Output the (X, Y) coordinate of the center of the cell containing the given text.  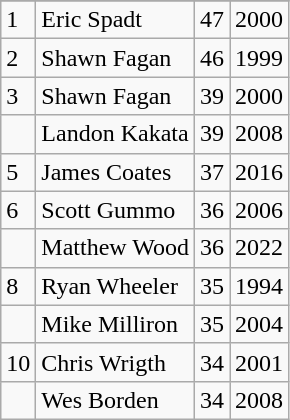
Landon Kakata (116, 134)
Scott Gummo (116, 210)
46 (212, 58)
47 (212, 20)
Wes Borden (116, 400)
James Coates (116, 172)
1999 (260, 58)
3 (18, 96)
5 (18, 172)
8 (18, 286)
1994 (260, 286)
2001 (260, 362)
2006 (260, 210)
2022 (260, 248)
Matthew Wood (116, 248)
2016 (260, 172)
Chris Wrigth (116, 362)
2004 (260, 324)
Ryan Wheeler (116, 286)
37 (212, 172)
10 (18, 362)
2 (18, 58)
1 (18, 20)
Eric Spadt (116, 20)
Mike Milliron (116, 324)
6 (18, 210)
